Capture the cell that displays the provided text and extract its [X, Y] central coordinate. 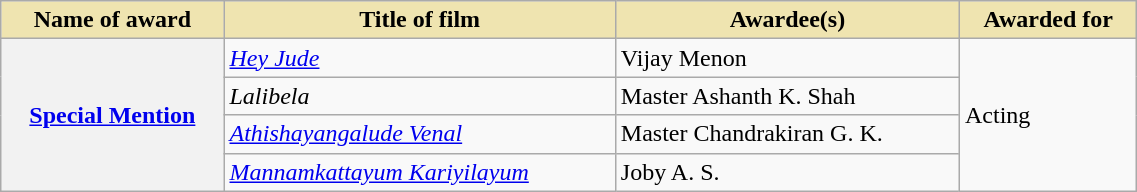
Hey Jude [420, 58]
Awarded for [1048, 20]
Acting [1048, 115]
Athishayangalude Venal [420, 134]
Master Ashanth K. Shah [787, 96]
Title of film [420, 20]
Lalibela [420, 96]
Special Mention [112, 115]
Mannamkattayum Kariyilayum [420, 172]
Master Chandrakiran G. K. [787, 134]
Joby A. S. [787, 172]
Name of award [112, 20]
Awardee(s) [787, 20]
Vijay Menon [787, 58]
